Find where the given text appears and provide that cell's center as (X, Y) coordinate. 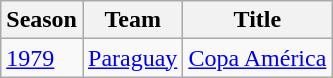
1979 (42, 58)
Copa América (258, 58)
Team (132, 20)
Title (258, 20)
Season (42, 20)
Paraguay (132, 58)
